Return [X, Y] of the center of cell containing provided text 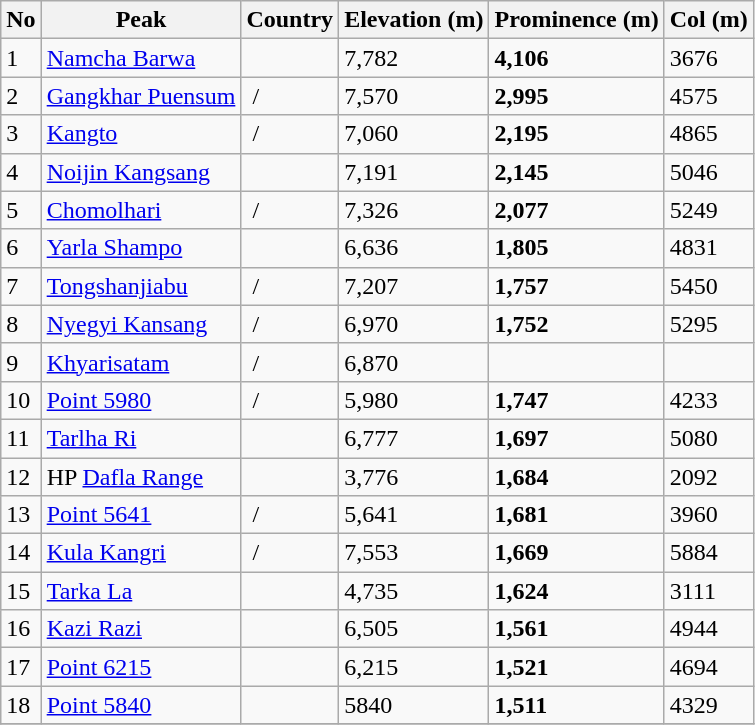
4694 [708, 667]
10 [21, 400]
1,561 [576, 629]
2092 [708, 477]
8 [21, 324]
3,776 [414, 477]
4 [21, 172]
3 [21, 134]
Khyarisatam [141, 362]
2,995 [576, 96]
6 [21, 248]
7,782 [414, 58]
Kula Kangri [141, 553]
13 [21, 515]
1 [21, 58]
6,970 [414, 324]
1,805 [576, 248]
Kazi Razi [141, 629]
Namcha Barwa [141, 58]
4831 [708, 248]
14 [21, 553]
3111 [708, 591]
1,624 [576, 591]
1,521 [576, 667]
18 [21, 705]
Point 5840 [141, 705]
1,747 [576, 400]
4233 [708, 400]
7,060 [414, 134]
Elevation (m) [414, 20]
Point 5980 [141, 400]
3960 [708, 515]
5 [21, 210]
5080 [708, 438]
4865 [708, 134]
Kangto [141, 134]
1,697 [576, 438]
2,077 [576, 210]
6,777 [414, 438]
1,752 [576, 324]
11 [21, 438]
5295 [708, 324]
6,505 [414, 629]
2 [21, 96]
Noijin Kangsang [141, 172]
6,636 [414, 248]
5,980 [414, 400]
Country [290, 20]
Chomolhari [141, 210]
4329 [708, 705]
Yarla Shampo [141, 248]
2,145 [576, 172]
5249 [708, 210]
Point 5641 [141, 515]
17 [21, 667]
2,195 [576, 134]
12 [21, 477]
Prominence (m) [576, 20]
Tongshanjiabu [141, 286]
5884 [708, 553]
7,553 [414, 553]
5450 [708, 286]
Point 6215 [141, 667]
Gangkhar Puensum [141, 96]
5,641 [414, 515]
Tarlha Ri [141, 438]
Col (m) [708, 20]
4,735 [414, 591]
1,681 [576, 515]
4575 [708, 96]
16 [21, 629]
1,684 [576, 477]
9 [21, 362]
7,191 [414, 172]
1,511 [576, 705]
Nyegyi Kansang [141, 324]
7,207 [414, 286]
3676 [708, 58]
6,870 [414, 362]
1,669 [576, 553]
Peak [141, 20]
6,215 [414, 667]
7,326 [414, 210]
1,757 [576, 286]
No [21, 20]
4,106 [576, 58]
7 [21, 286]
Tarka La [141, 591]
5046 [708, 172]
5840 [414, 705]
7,570 [414, 96]
4944 [708, 629]
HP Dafla Range [141, 477]
15 [21, 591]
